From the cell containing the given text, extract its center point as [x, y] coordinate. 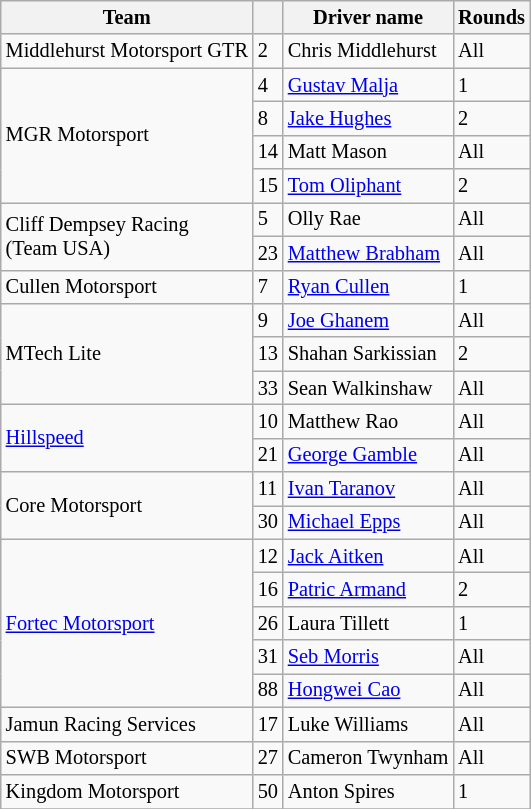
88 [268, 690]
11 [268, 489]
27 [268, 758]
Chris Middlehurst [368, 51]
Luke Williams [368, 724]
17 [268, 724]
Tom Oliphant [368, 186]
Laura Tillett [368, 623]
14 [268, 152]
15 [268, 186]
Olly Rae [368, 219]
Patric Armand [368, 589]
Cliff Dempsey Racing(Team USA) [127, 236]
Ivan Taranov [368, 489]
Ryan Cullen [368, 287]
30 [268, 522]
26 [268, 623]
21 [268, 455]
23 [268, 253]
13 [268, 354]
9 [268, 320]
Fortec Motorsport [127, 623]
Michael Epps [368, 522]
Driver name [368, 17]
12 [268, 556]
Jack Aitken [368, 556]
Jamun Racing Services [127, 724]
50 [268, 791]
Matthew Brabham [368, 253]
Kingdom Motorsport [127, 791]
Core Motorsport [127, 506]
Sean Walkinshaw [368, 388]
SWB Motorsport [127, 758]
4 [268, 85]
8 [268, 118]
George Gamble [368, 455]
Cameron Twynham [368, 758]
Rounds [492, 17]
Shahan Sarkissian [368, 354]
Joe Ghanem [368, 320]
Hillspeed [127, 438]
Anton Spires [368, 791]
Middlehurst Motorsport GTR [127, 51]
10 [268, 421]
16 [268, 589]
Jake Hughes [368, 118]
7 [268, 287]
MTech Lite [127, 354]
31 [268, 657]
Matt Mason [368, 152]
Gustav Malja [368, 85]
Team [127, 17]
Seb Morris [368, 657]
Hongwei Cao [368, 690]
33 [268, 388]
Cullen Motorsport [127, 287]
5 [268, 219]
MGR Motorsport [127, 136]
Matthew Rao [368, 421]
